Search for the cell housing the specified text and yield its (X, Y) center coordinate. 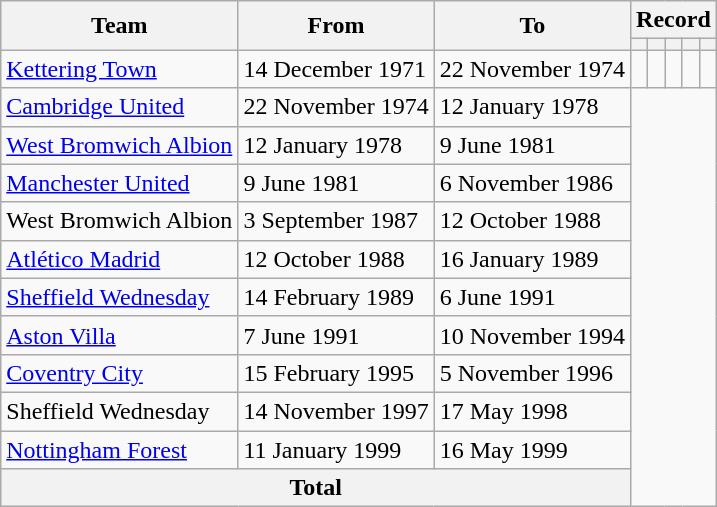
15 February 1995 (336, 373)
Aston Villa (120, 335)
5 November 1996 (532, 373)
From (336, 26)
16 January 1989 (532, 259)
Team (120, 26)
14 November 1997 (336, 411)
17 May 1998 (532, 411)
Coventry City (120, 373)
Kettering Town (120, 69)
14 February 1989 (336, 297)
Record (674, 20)
7 June 1991 (336, 335)
6 November 1986 (532, 183)
Atlético Madrid (120, 259)
10 November 1994 (532, 335)
11 January 1999 (336, 449)
6 June 1991 (532, 297)
Cambridge United (120, 107)
Total (316, 488)
Nottingham Forest (120, 449)
To (532, 26)
14 December 1971 (336, 69)
16 May 1999 (532, 449)
Manchester United (120, 183)
3 September 1987 (336, 221)
